Pinpoint the cell where the given text exists, returning its (x, y) midpoint coordinate. 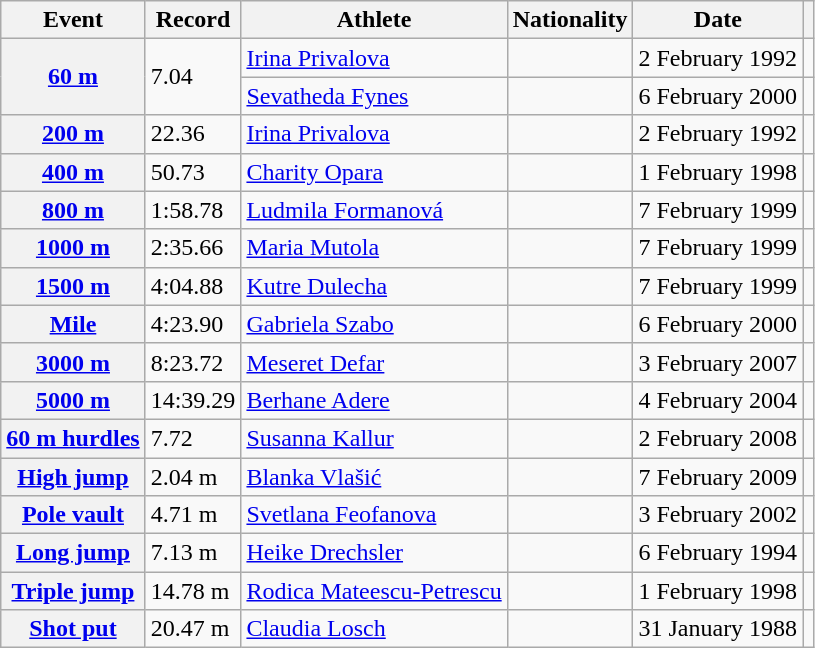
Athlete (374, 20)
Mile (73, 324)
60 m hurdles (73, 438)
3 February 2007 (718, 362)
Berhane Adere (374, 400)
60 m (73, 77)
Gabriela Szabo (374, 324)
1000 m (73, 248)
31 January 1988 (718, 629)
Maria Mutola (374, 248)
High jump (73, 477)
400 m (73, 172)
2:35.66 (193, 248)
3000 m (73, 362)
20.47 m (193, 629)
50.73 (193, 172)
Claudia Losch (374, 629)
Sevatheda Fynes (374, 96)
Date (718, 20)
7.13 m (193, 553)
4.71 m (193, 515)
7.04 (193, 77)
8:23.72 (193, 362)
Event (73, 20)
Ludmila Formanová (374, 210)
14.78 m (193, 591)
7.72 (193, 438)
6 February 1994 (718, 553)
22.36 (193, 134)
Heike Drechsler (374, 553)
5000 m (73, 400)
1500 m (73, 286)
4:04.88 (193, 286)
800 m (73, 210)
Kutre Dulecha (374, 286)
Meseret Defar (374, 362)
7 February 2009 (718, 477)
Pole vault (73, 515)
Nationality (570, 20)
2.04 m (193, 477)
Shot put (73, 629)
3 February 2002 (718, 515)
Triple jump (73, 591)
Rodica Mateescu-Petrescu (374, 591)
Susanna Kallur (374, 438)
1:58.78 (193, 210)
200 m (73, 134)
4 February 2004 (718, 400)
Svetlana Feofanova (374, 515)
14:39.29 (193, 400)
Blanka Vlašić (374, 477)
Record (193, 20)
Charity Opara (374, 172)
4:23.90 (193, 324)
Long jump (73, 553)
2 February 2008 (718, 438)
